Provide the (X, Y) coordinate of the cell's center where the given text is located.  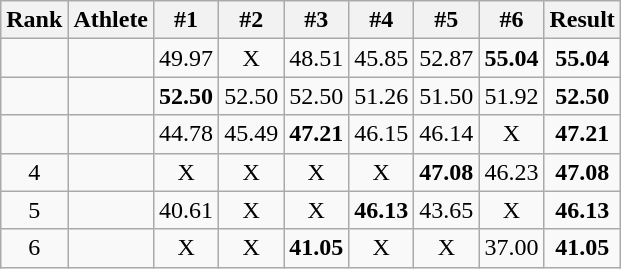
#4 (382, 20)
4 (34, 172)
44.78 (186, 134)
5 (34, 210)
51.92 (512, 96)
37.00 (512, 248)
46.14 (446, 134)
49.97 (186, 58)
52.87 (446, 58)
45.49 (252, 134)
43.65 (446, 210)
#1 (186, 20)
45.85 (382, 58)
Result (582, 20)
40.61 (186, 210)
#6 (512, 20)
#2 (252, 20)
46.23 (512, 172)
46.15 (382, 134)
#5 (446, 20)
51.50 (446, 96)
Athlete (111, 20)
Rank (34, 20)
51.26 (382, 96)
#3 (316, 20)
48.51 (316, 58)
6 (34, 248)
